Pinpoint the cell where the given text exists, returning its (X, Y) midpoint coordinate. 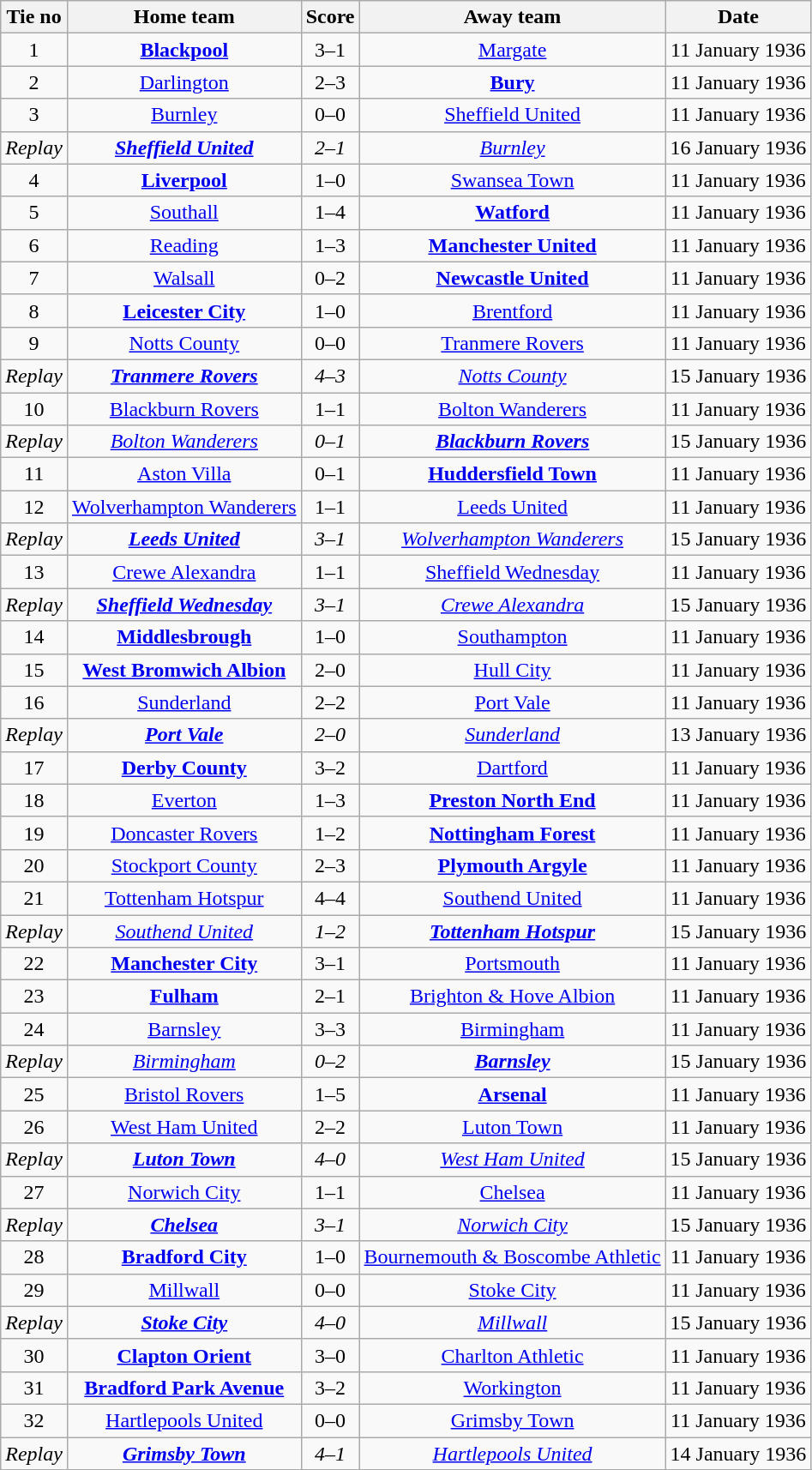
25 (34, 1094)
4–3 (330, 376)
Liverpool (183, 180)
Aston Villa (183, 474)
Doncaster Rovers (183, 833)
4 (34, 180)
Darlington (183, 82)
Plymouth Argyle (513, 865)
6 (34, 245)
1 (34, 50)
3–0 (330, 1355)
Manchester City (183, 964)
Leicester City (183, 310)
20 (34, 865)
Walsall (183, 278)
16 January 1936 (738, 148)
18 (34, 800)
Derby County (183, 768)
22 (34, 964)
14 (34, 637)
Watford (513, 213)
8 (34, 310)
Workington (513, 1388)
11 (34, 474)
10 (34, 409)
13 January 1936 (738, 735)
Dartford (513, 768)
3–3 (330, 1029)
Stockport County (183, 865)
Charlton Athletic (513, 1355)
Date (738, 17)
Newcastle United (513, 278)
14 January 1936 (738, 1454)
Away team (513, 17)
30 (34, 1355)
21 (34, 898)
Arsenal (513, 1094)
15 (34, 670)
16 (34, 702)
12 (34, 507)
32 (34, 1420)
9 (34, 343)
26 (34, 1127)
1–5 (330, 1094)
Everton (183, 800)
Bury (513, 82)
Fulham (183, 997)
Brighton & Hove Albion (513, 997)
Nottingham Forest (513, 833)
Blackpool (183, 50)
24 (34, 1029)
Southampton (513, 637)
Bournemouth & Boscombe Athletic (513, 1257)
Middlesbrough (183, 637)
Preston North End (513, 800)
4–1 (330, 1454)
17 (34, 768)
27 (34, 1192)
2 (34, 82)
Margate (513, 50)
19 (34, 833)
Score (330, 17)
Manchester United (513, 245)
29 (34, 1290)
Clapton Orient (183, 1355)
Reading (183, 245)
28 (34, 1257)
13 (34, 572)
1–4 (330, 213)
Brentford (513, 310)
Swansea Town (513, 180)
23 (34, 997)
Huddersfield Town (513, 474)
Home team (183, 17)
West Bromwich Albion (183, 670)
5 (34, 213)
Bristol Rovers (183, 1094)
Bradford City (183, 1257)
Portsmouth (513, 964)
Bradford Park Avenue (183, 1388)
31 (34, 1388)
7 (34, 278)
Southall (183, 213)
Hull City (513, 670)
3 (34, 115)
Tie no (34, 17)
4–4 (330, 898)
